Locate the cell with the specified text and output its [x, y] center coordinate. 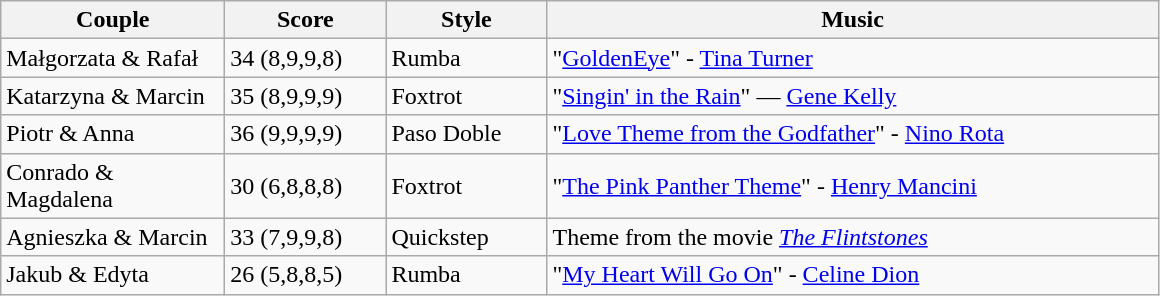
30 (6,8,8,8) [306, 186]
Theme from the movie The Flintstones [852, 237]
Score [306, 20]
Jakub & Edyta [113, 275]
Couple [113, 20]
Katarzyna & Marcin [113, 96]
"GoldenEye" - Tina Turner [852, 58]
"Singin' in the Rain" — Gene Kelly [852, 96]
Music [852, 20]
"Love Theme from the Godfather" - Nino Rota [852, 134]
33 (7,9,9,8) [306, 237]
Paso Doble [466, 134]
Conrado & Magdalena [113, 186]
36 (9,9,9,9) [306, 134]
"My Heart Will Go On" - Celine Dion [852, 275]
"The Pink Panther Theme" - Henry Mancini [852, 186]
26 (5,8,8,5) [306, 275]
34 (8,9,9,8) [306, 58]
Style [466, 20]
Quickstep [466, 237]
35 (8,9,9,9) [306, 96]
Piotr & Anna [113, 134]
Małgorzata & Rafał [113, 58]
Agnieszka & Marcin [113, 237]
